Detect which cell encompasses the target text, then output its [x, y] center coordinate. 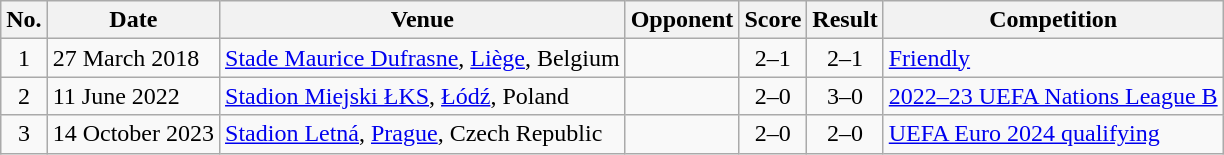
3–0 [845, 96]
Friendly [1053, 58]
Venue [423, 20]
1 [24, 58]
Date [133, 20]
Opponent [682, 20]
Stadion Letná, Prague, Czech Republic [423, 134]
Competition [1053, 20]
27 March 2018 [133, 58]
No. [24, 20]
11 June 2022 [133, 96]
14 October 2023 [133, 134]
2 [24, 96]
Stadion Miejski ŁKS, Łódź, Poland [423, 96]
Result [845, 20]
2022–23 UEFA Nations League B [1053, 96]
Stade Maurice Dufrasne, Liège, Belgium [423, 58]
UEFA Euro 2024 qualifying [1053, 134]
3 [24, 134]
Score [773, 20]
